Search for the cell housing the specified text and yield its (X, Y) center coordinate. 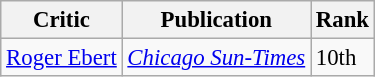
Publication (216, 20)
10th (342, 58)
Rank (342, 20)
Critic (62, 20)
Roger Ebert (62, 58)
Chicago Sun-Times (216, 58)
